Return the (x, y) coordinate for the center point of the cell that contains the specified text.  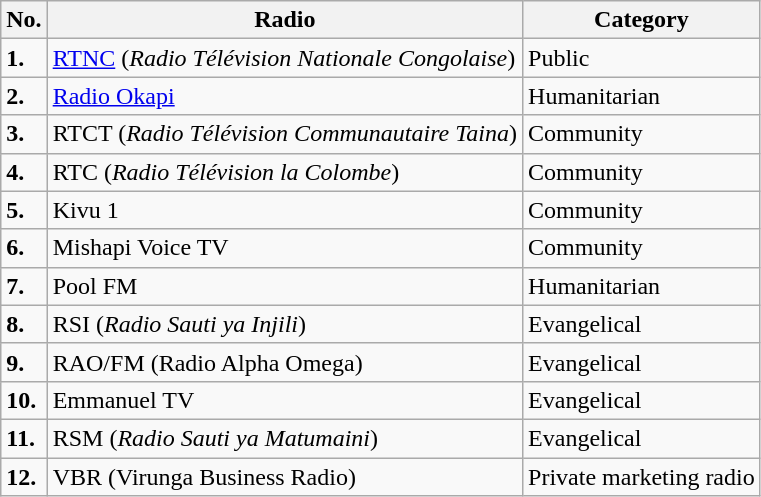
Kivu 1 (284, 210)
RSM (Radio Sauti ya Matumaini) (284, 438)
RAO/FM (Radio Alpha Omega) (284, 362)
7. (24, 286)
RTC (Radio Télévision la Colombe) (284, 172)
RSI (Radio Sauti ya Injili) (284, 324)
1. (24, 58)
Emmanuel TV (284, 400)
11. (24, 438)
9. (24, 362)
RTNC (Radio Télévision Nationale Congolaise) (284, 58)
2. (24, 96)
6. (24, 248)
Public (642, 58)
12. (24, 477)
Radio (284, 20)
5. (24, 210)
Category (642, 20)
3. (24, 134)
Radio Okapi (284, 96)
8. (24, 324)
Mishapi Voice TV (284, 248)
Private marketing radio (642, 477)
RTCT (Radio Télévision Communautaire Taina) (284, 134)
10. (24, 400)
No. (24, 20)
VBR (Virunga Business Radio) (284, 477)
Pool FM (284, 286)
4. (24, 172)
